Return the (x, y) coordinate for the center point of the cell that contains the specified text.  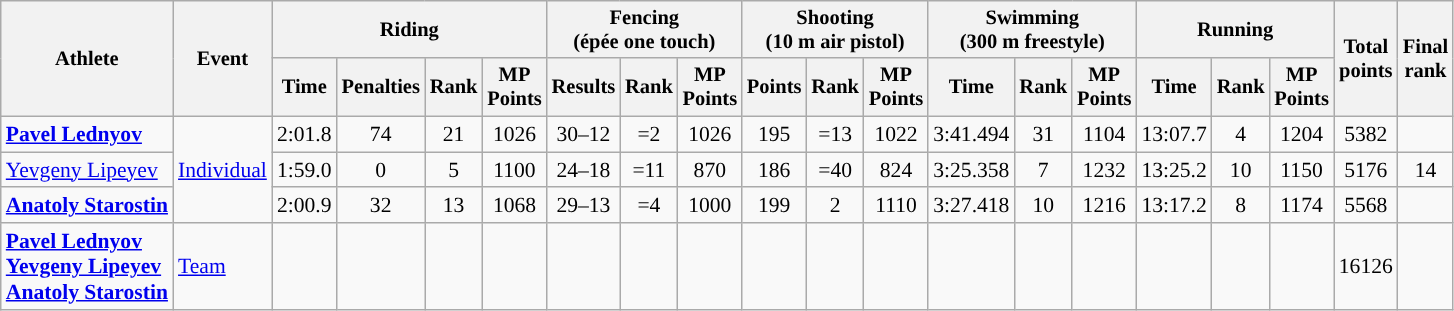
5568 (1366, 206)
13:25.2 (1174, 170)
Totalpoints (1366, 58)
7 (1043, 170)
24–18 (584, 170)
Team (222, 266)
1204 (1301, 135)
=2 (649, 135)
186 (774, 170)
Pavel Lednyov (87, 135)
32 (381, 206)
8 (1241, 206)
14 (1426, 170)
1216 (1104, 206)
Finalrank (1426, 58)
2:00.9 (304, 206)
2 (835, 206)
Results (584, 88)
16126 (1366, 266)
Fencing(épée one touch) (644, 30)
Event (222, 58)
3:41.494 (971, 135)
Shooting(10 m air pistol) (835, 30)
1174 (1301, 206)
30–12 (584, 135)
1150 (1301, 170)
1068 (514, 206)
1100 (514, 170)
5382 (1366, 135)
Penalties (381, 88)
31 (1043, 135)
Points (774, 88)
=13 (835, 135)
Yevgeny Lipeyev (87, 170)
1104 (1104, 135)
13:17.2 (1174, 206)
Individual (222, 170)
Running (1234, 30)
4 (1241, 135)
3:27.418 (971, 206)
1:59.0 (304, 170)
0 (381, 170)
Swimming(300 m freestyle) (1032, 30)
5176 (1366, 170)
Anatoly Starostin (87, 206)
29–13 (584, 206)
Athlete (87, 58)
=11 (649, 170)
1022 (896, 135)
3:25.358 (971, 170)
5 (454, 170)
Pavel LednyovYevgeny LipeyevAnatoly Starostin (87, 266)
1110 (896, 206)
870 (710, 170)
=40 (835, 170)
74 (381, 135)
13:07.7 (1174, 135)
199 (774, 206)
1000 (710, 206)
=4 (649, 206)
13 (454, 206)
21 (454, 135)
195 (774, 135)
2:01.8 (304, 135)
1232 (1104, 170)
Riding (410, 30)
824 (896, 170)
